Find where the given text appears and provide that cell's center as (x, y) coordinate. 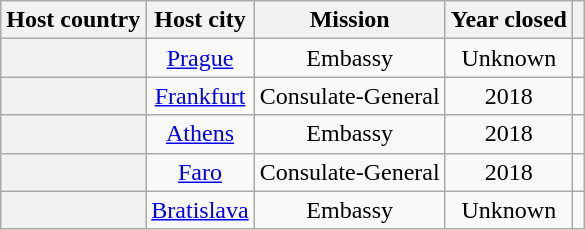
Frankfurt (200, 96)
Prague (200, 58)
Year closed (508, 20)
Host city (200, 20)
Bratislava (200, 210)
Faro (200, 172)
Mission (350, 20)
Host country (74, 20)
Athens (200, 134)
